Search for the cell housing the specified text and yield its [X, Y] center coordinate. 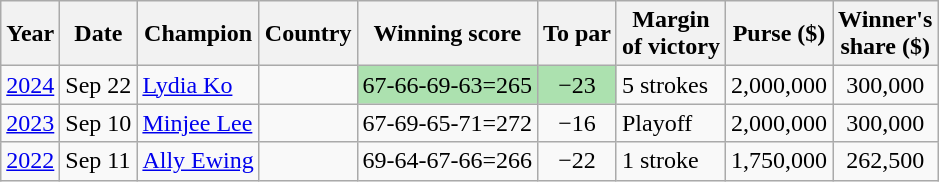
Sep 10 [98, 123]
Purse ($) [778, 34]
Marginof victory [670, 34]
69-64-67-66=266 [448, 161]
Sep 22 [98, 85]
Year [30, 34]
−22 [578, 161]
Minjee Lee [198, 123]
Playoff [670, 123]
2024 [30, 85]
262,500 [886, 161]
Champion [198, 34]
Winning score [448, 34]
Winner'sshare ($) [886, 34]
Sep 11 [98, 161]
Date [98, 34]
5 strokes [670, 85]
2023 [30, 123]
1,750,000 [778, 161]
−16 [578, 123]
Ally Ewing [198, 161]
67-66-69-63=265 [448, 85]
67-69-65-71=272 [448, 123]
1 stroke [670, 161]
Lydia Ko [198, 85]
2022 [30, 161]
To par [578, 34]
−23 [578, 85]
Country [308, 34]
